Capture the cell that displays the provided text and extract its [x, y] central coordinate. 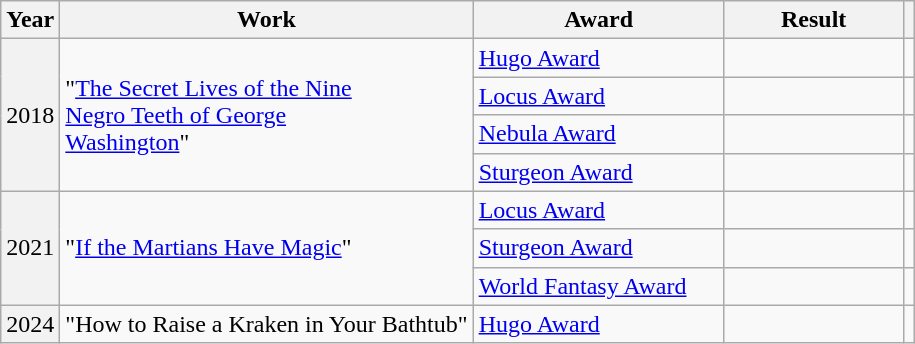
Award [598, 20]
"The Secret Lives of the Nine Negro Teeth of George Washington" [266, 115]
Result [814, 20]
"How to Raise a Kraken in Your Bathtub" [266, 324]
Nebula Award [598, 134]
World Fantasy Award [598, 286]
Year [30, 20]
2021 [30, 248]
2024 [30, 324]
Work [266, 20]
2018 [30, 115]
"If the Martians Have Magic" [266, 248]
